Determine the (x, y) coordinate at the center of the cell enclosing the given text.  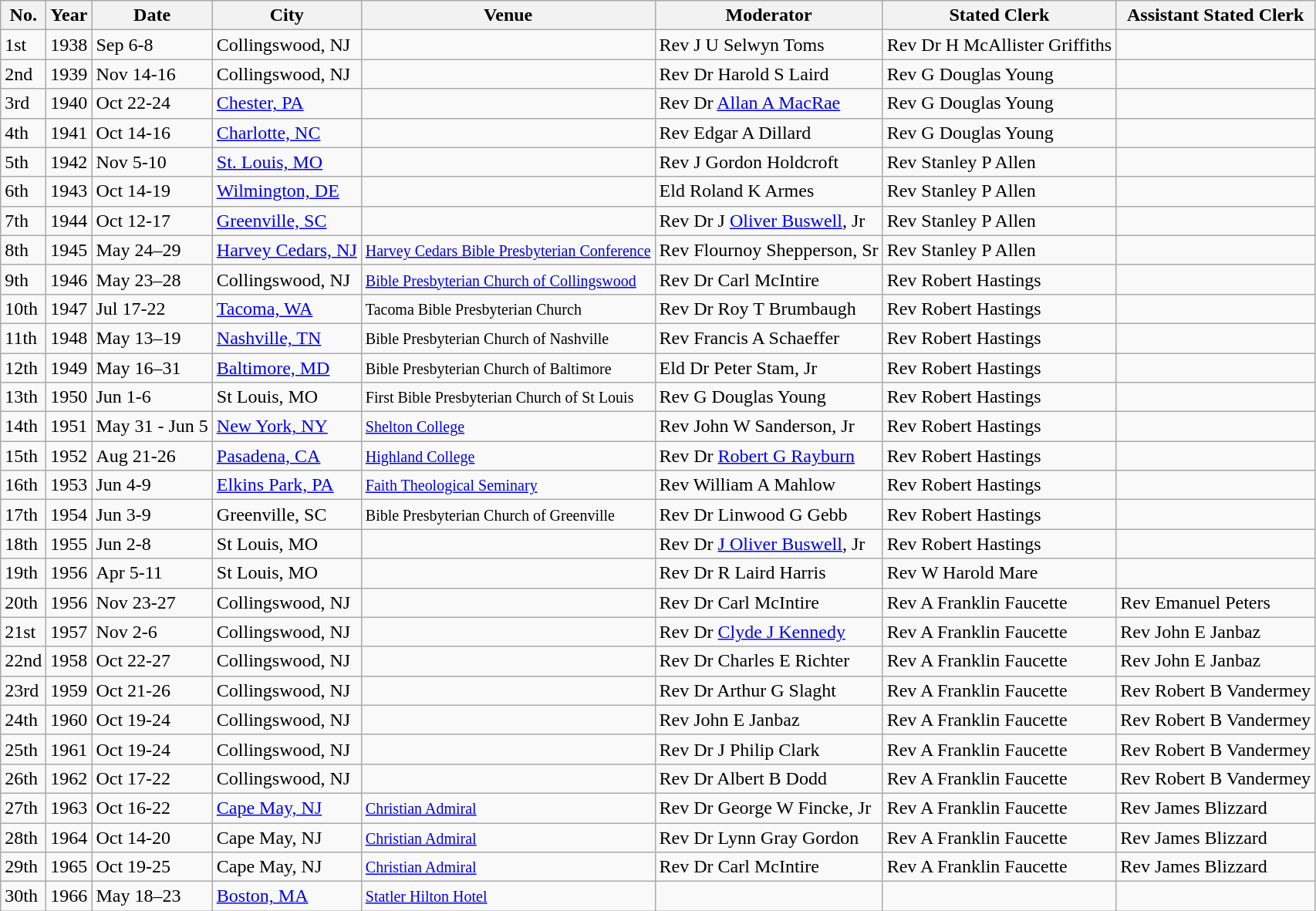
1940 (69, 103)
1938 (69, 45)
27th (23, 808)
24th (23, 720)
Jun 4-9 (152, 485)
28th (23, 837)
May 16–31 (152, 368)
Bible Presbyterian Church of Greenville (508, 515)
New York, NY (287, 427)
Jul 17-22 (152, 309)
29th (23, 867)
21st (23, 632)
16th (23, 485)
2nd (23, 74)
Rev Dr Albert B Dodd (768, 778)
Baltimore, MD (287, 368)
1954 (69, 515)
1947 (69, 309)
22nd (23, 661)
Tacoma, WA (287, 309)
1943 (69, 191)
City (287, 15)
1961 (69, 749)
1941 (69, 133)
1952 (69, 456)
Rev Francis A Schaeffer (768, 338)
Tacoma Bible Presbyterian Church (508, 309)
No. (23, 15)
Oct 21-26 (152, 690)
Rev Dr Clyde J Kennedy (768, 632)
1953 (69, 485)
15th (23, 456)
Date (152, 15)
May 18–23 (152, 896)
May 24–29 (152, 250)
Eld Roland K Armes (768, 191)
1948 (69, 338)
4th (23, 133)
Jun 3-9 (152, 515)
14th (23, 427)
Rev Dr J Philip Clark (768, 749)
Nashville, TN (287, 338)
3rd (23, 103)
1945 (69, 250)
St. Louis, MO (287, 162)
9th (23, 279)
Oct 14-20 (152, 837)
Rev W Harold Mare (1000, 573)
25th (23, 749)
Shelton College (508, 427)
Harvey Cedars Bible Presbyterian Conference (508, 250)
18th (23, 544)
Boston, MA (287, 896)
May 13–19 (152, 338)
Rev Dr Robert G Rayburn (768, 456)
Rev Dr Harold S Laird (768, 74)
1944 (69, 221)
Oct 22-27 (152, 661)
1951 (69, 427)
19th (23, 573)
1963 (69, 808)
Oct 19-25 (152, 867)
Nov 14-16 (152, 74)
1939 (69, 74)
1st (23, 45)
Rev Dr Charles E Richter (768, 661)
Rev Emanuel Peters (1216, 602)
1955 (69, 544)
Oct 12-17 (152, 221)
Rev Dr George W Fincke, Jr (768, 808)
1950 (69, 397)
Rev Edgar A Dillard (768, 133)
1959 (69, 690)
Assistant Stated Clerk (1216, 15)
Pasadena, CA (287, 456)
6th (23, 191)
Oct 17-22 (152, 778)
1957 (69, 632)
Rev Dr Allan A MacRae (768, 103)
First Bible Presbyterian Church of St Louis (508, 397)
30th (23, 896)
5th (23, 162)
Rev Dr R Laird Harris (768, 573)
1960 (69, 720)
Rev William A Mahlow (768, 485)
Statler Hilton Hotel (508, 896)
Charlotte, NC (287, 133)
1942 (69, 162)
Rev Dr Lynn Gray Gordon (768, 837)
Rev Dr Linwood G Gebb (768, 515)
Bible Presbyterian Church of Baltimore (508, 368)
1946 (69, 279)
1962 (69, 778)
17th (23, 515)
Sep 6-8 (152, 45)
Rev Dr H McAllister Griffiths (1000, 45)
Wilmington, DE (287, 191)
Elkins Park, PA (287, 485)
Stated Clerk (1000, 15)
Oct 16-22 (152, 808)
Eld Dr Peter Stam, Jr (768, 368)
Oct 14-19 (152, 191)
Moderator (768, 15)
Jun 1-6 (152, 397)
Rev J U Selwyn Toms (768, 45)
20th (23, 602)
23rd (23, 690)
Aug 21-26 (152, 456)
Oct 14-16 (152, 133)
Rev Dr Roy T Brumbaugh (768, 309)
Bible Presbyterian Church of Nashville (508, 338)
Rev John W Sanderson, Jr (768, 427)
Chester, PA (287, 103)
1958 (69, 661)
Jun 2-8 (152, 544)
12th (23, 368)
Nov 2-6 (152, 632)
Apr 5-11 (152, 573)
Faith Theological Seminary (508, 485)
1964 (69, 837)
May 31 - Jun 5 (152, 427)
1949 (69, 368)
26th (23, 778)
Harvey Cedars, NJ (287, 250)
1965 (69, 867)
May 23–28 (152, 279)
Year (69, 15)
Bible Presbyterian Church of Collingswood (508, 279)
Rev Flournoy Shepperson, Sr (768, 250)
10th (23, 309)
11th (23, 338)
Nov 23-27 (152, 602)
Venue (508, 15)
7th (23, 221)
Rev Dr Arthur G Slaght (768, 690)
Highland College (508, 456)
Nov 5-10 (152, 162)
Oct 22-24 (152, 103)
13th (23, 397)
8th (23, 250)
Rev J Gordon Holdcroft (768, 162)
1966 (69, 896)
